Locate the cell with the specified text and output its [x, y] center coordinate. 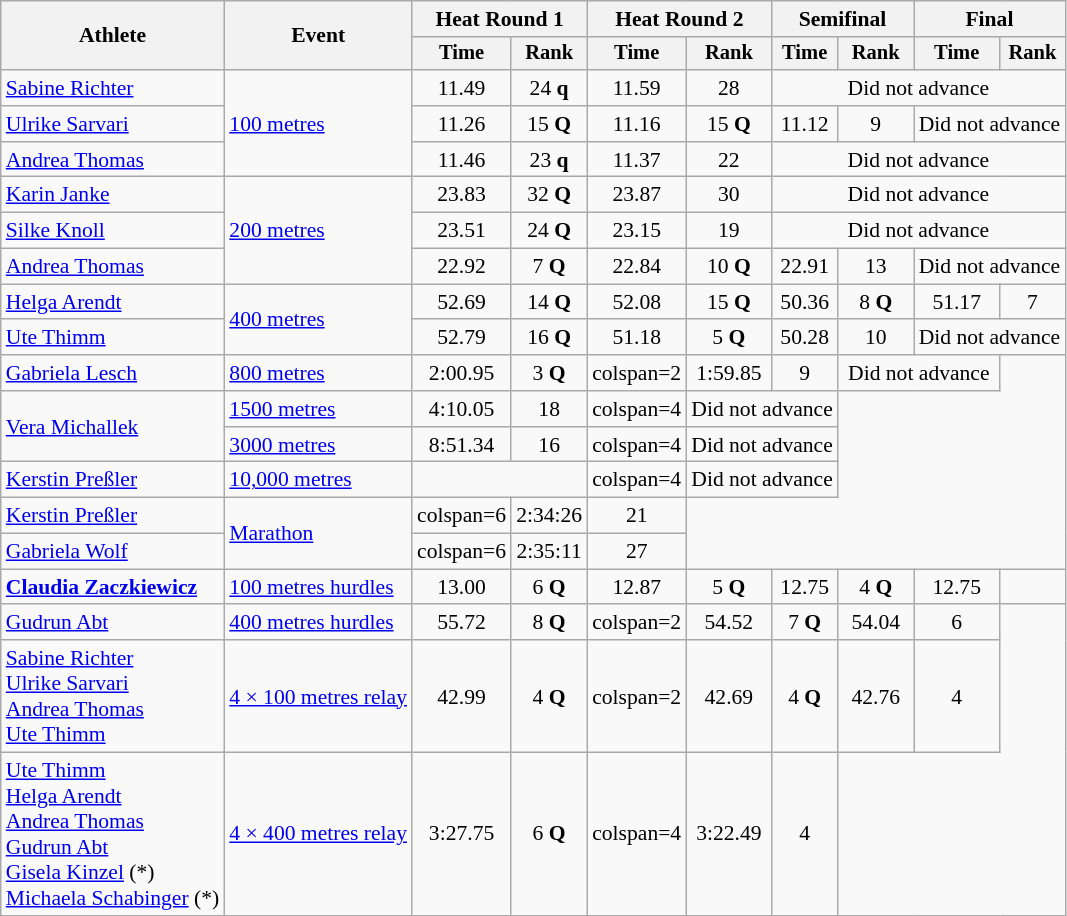
1500 metres [318, 409]
Karin Janke [113, 195]
19 [728, 231]
11.12 [804, 124]
54.04 [876, 623]
27 [636, 552]
800 metres [318, 373]
Heat Round 1 [500, 19]
11.37 [636, 160]
11.49 [462, 88]
16 Q [549, 338]
3:22.49 [728, 834]
32 Q [549, 195]
11.16 [636, 124]
22.92 [462, 267]
200 metres [318, 230]
Event [318, 36]
Silke Knoll [113, 231]
21 [636, 516]
7 [1032, 302]
54.52 [728, 623]
Sabine Richter [113, 88]
12.87 [636, 587]
42.99 [462, 696]
8:51.34 [462, 445]
52.08 [636, 302]
13.00 [462, 587]
2:00.95 [462, 373]
100 metres [318, 124]
Final [990, 19]
Semifinal [842, 19]
22.84 [636, 267]
22.91 [804, 267]
10 Q [728, 267]
11.59 [636, 88]
42.69 [728, 696]
10,000 metres [318, 480]
Claudia Zaczkiewicz [113, 587]
23.83 [462, 195]
51.18 [636, 338]
10 [876, 338]
22 [728, 160]
400 metres [318, 320]
50.36 [804, 302]
24 q [549, 88]
Ute Thimm [113, 338]
42.76 [876, 696]
Gabriela Lesch [113, 373]
23.15 [636, 231]
4 × 400 metres relay [318, 834]
Helga Arendt [113, 302]
3:27.75 [462, 834]
14 Q [549, 302]
52.69 [462, 302]
23.87 [636, 195]
16 [549, 445]
30 [728, 195]
Vera Michallek [113, 426]
400 metres hurdles [318, 623]
Sabine RichterUlrike SarvariAndrea ThomasUte Thimm [113, 696]
24 Q [549, 231]
11.26 [462, 124]
Gabriela Wolf [113, 552]
23.51 [462, 231]
28 [728, 88]
Heat Round 2 [679, 19]
4:10.05 [462, 409]
4 × 100 metres relay [318, 696]
100 metres hurdles [318, 587]
Athlete [113, 36]
13 [876, 267]
Marathon [318, 534]
6 [957, 623]
Ute ThimmHelga ArendtAndrea ThomasGudrun AbtGisela Kinzel (*)Michaela Schabinger (*) [113, 834]
18 [549, 409]
50.28 [804, 338]
3 Q [549, 373]
Ulrike Sarvari [113, 124]
2:35:11 [549, 552]
11.46 [462, 160]
1:59.85 [728, 373]
55.72 [462, 623]
2:34:26 [549, 516]
3000 metres [318, 445]
Gudrun Abt [113, 623]
23 q [549, 160]
52.79 [462, 338]
51.17 [957, 302]
